Find where the given text appears and provide that cell's center as (X, Y) coordinate. 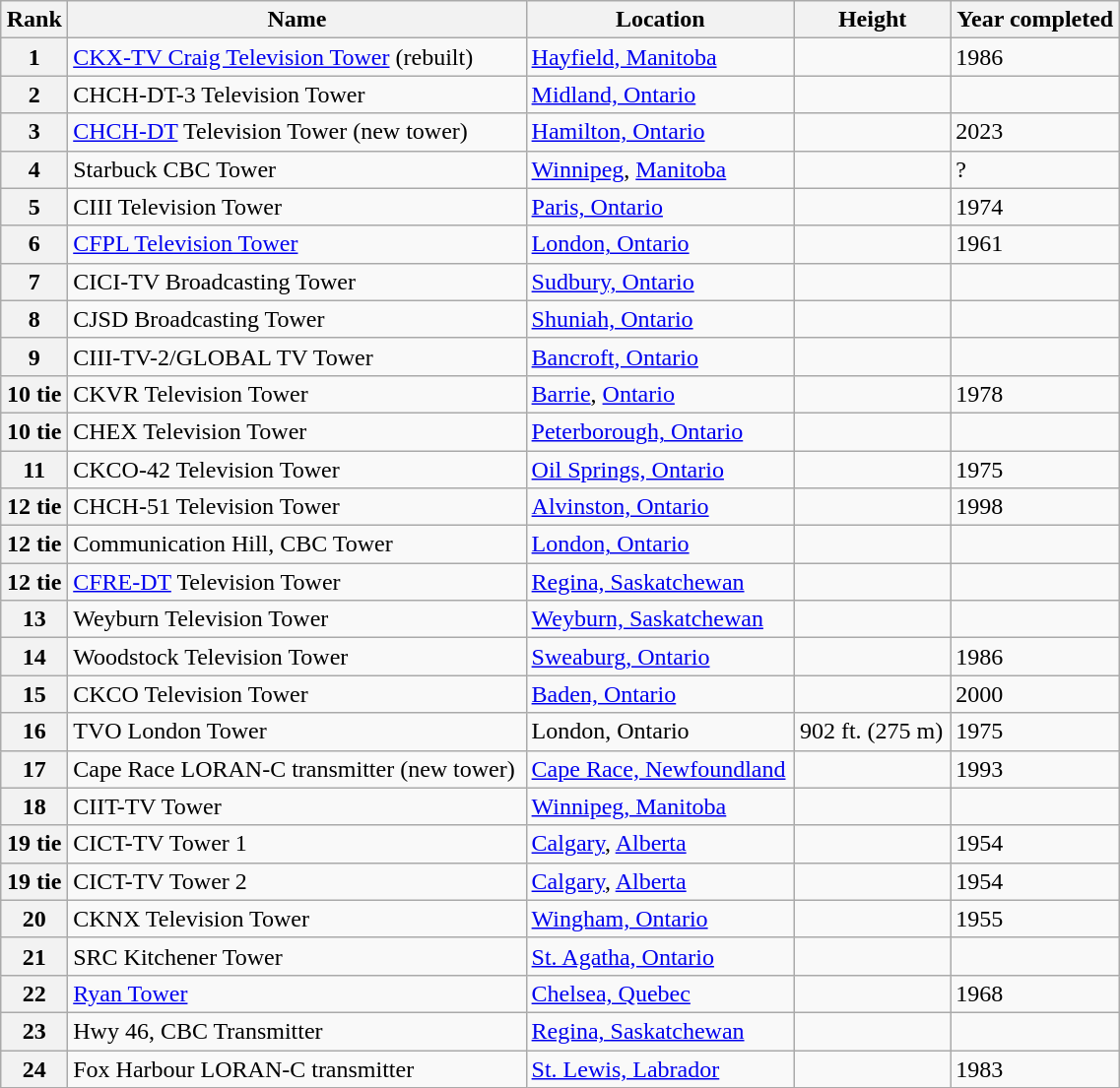
CHCH-DT-3 Television Tower (297, 95)
Cape Race LORAN-C transmitter (new tower) (297, 769)
22 (34, 993)
21 (34, 956)
CICI-TV Broadcasting Tower (297, 282)
902 ft. (275 m) (872, 732)
CKVR Television Tower (297, 394)
Barrie, Ontario (660, 394)
CIII-TV-2/GLOBAL TV Tower (297, 356)
Hamilton, Ontario (660, 132)
5 (34, 207)
Midland, Ontario (660, 95)
CFRE-DT Television Tower (297, 582)
Oil Springs, Ontario (660, 470)
CKX-TV Craig Television Tower (rebuilt) (297, 57)
Communication Hill, CBC Tower (297, 544)
SRC Kitchener Tower (297, 956)
3 (34, 132)
Fox Harbour LORAN-C transmitter (297, 1068)
9 (34, 356)
St. Lewis, Labrador (660, 1068)
Wingham, Ontario (660, 919)
4 (34, 169)
1974 (1035, 207)
CKCO Television Tower (297, 694)
Rank (34, 20)
7 (34, 282)
1978 (1035, 394)
CJSD Broadcasting Tower (297, 319)
CIIT-TV Tower (297, 806)
15 (34, 694)
8 (34, 319)
Year completed (1035, 20)
Weyburn Television Tower (297, 619)
CKNX Television Tower (297, 919)
CFPL Television Tower (297, 244)
? (1035, 169)
Height (872, 20)
Woodstock Television Tower (297, 657)
Ryan Tower (297, 993)
1961 (1035, 244)
Sudbury, Ontario (660, 282)
18 (34, 806)
Starbuck CBC Tower (297, 169)
2000 (1035, 694)
20 (34, 919)
Hayfield, Manitoba (660, 57)
Shuniah, Ontario (660, 319)
13 (34, 619)
2 (34, 95)
Cape Race, Newfoundland (660, 769)
CHCH-DT Television Tower (new tower) (297, 132)
17 (34, 769)
16 (34, 732)
Weyburn, Saskatchewan (660, 619)
CICT-TV Tower 2 (297, 881)
1955 (1035, 919)
Alvinston, Ontario (660, 507)
2023 (1035, 132)
Hwy 46, CBC Transmitter (297, 1031)
CIII Television Tower (297, 207)
24 (34, 1068)
St. Agatha, Ontario (660, 956)
Peterborough, Ontario (660, 431)
TVO London Tower (297, 732)
1968 (1035, 993)
Name (297, 20)
CICT-TV Tower 1 (297, 844)
CHCH-51 Television Tower (297, 507)
6 (34, 244)
CHEX Television Tower (297, 431)
Location (660, 20)
Baden, Ontario (660, 694)
Paris, Ontario (660, 207)
11 (34, 470)
14 (34, 657)
23 (34, 1031)
Sweaburg, Ontario (660, 657)
1993 (1035, 769)
1 (34, 57)
1998 (1035, 507)
Bancroft, Ontario (660, 356)
CKCO-42 Television Tower (297, 470)
1983 (1035, 1068)
Chelsea, Quebec (660, 993)
